Search for the cell housing the specified text and yield its [X, Y] center coordinate. 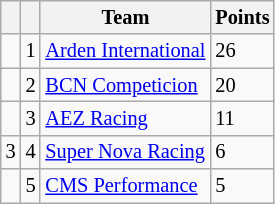
2 [31, 85]
11 [242, 118]
Arden International [125, 51]
26 [242, 51]
AEZ Racing [125, 118]
4 [31, 152]
BCN Competicion [125, 85]
Team [125, 17]
Points [242, 17]
Super Nova Racing [125, 152]
CMS Performance [125, 186]
20 [242, 85]
1 [31, 51]
6 [242, 152]
